Provide the (X, Y) coordinate of the cell's center where the given text is located.  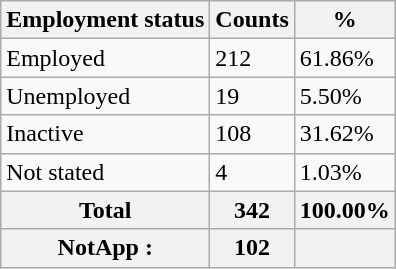
5.50% (344, 96)
31.62% (344, 134)
Not stated (106, 172)
Employed (106, 58)
61.86% (344, 58)
NotApp : (106, 248)
108 (252, 134)
100.00% (344, 210)
342 (252, 210)
Employment status (106, 20)
102 (252, 248)
4 (252, 172)
Inactive (106, 134)
Total (106, 210)
% (344, 20)
Unemployed (106, 96)
212 (252, 58)
19 (252, 96)
Counts (252, 20)
1.03% (344, 172)
